Search for the cell housing the specified text and yield its (x, y) center coordinate. 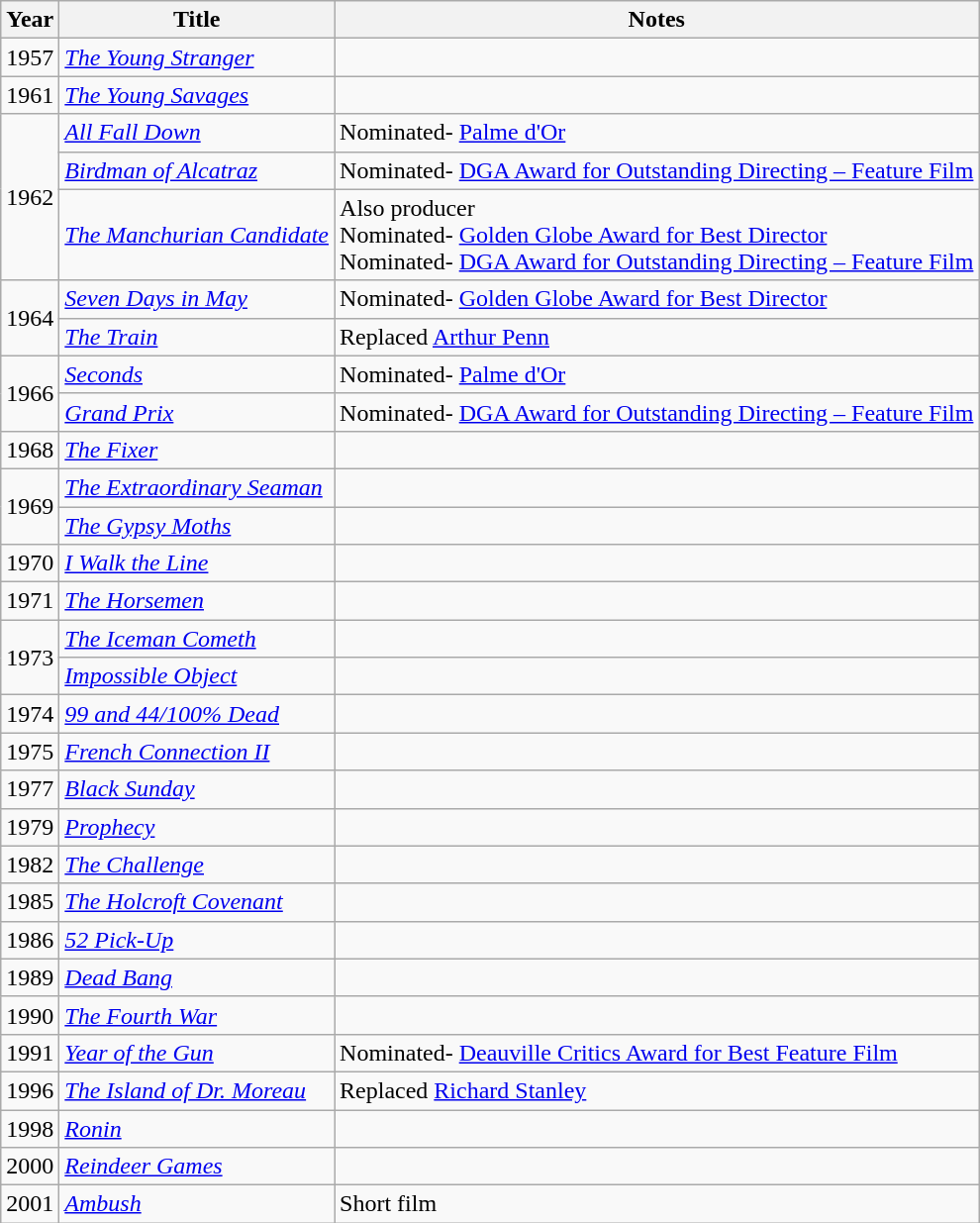
1974 (30, 714)
The Holcroft Covenant (197, 902)
1986 (30, 940)
The Fixer (197, 450)
The Young Stranger (197, 57)
1989 (30, 977)
1973 (30, 658)
The Iceman Cometh (197, 639)
Replaced Richard Stanley (657, 1090)
The Young Savages (197, 95)
Nominated- Golden Globe Award for Best Director (657, 299)
The Challenge (197, 865)
Impossible Object (197, 676)
2001 (30, 1204)
Grand Prix (197, 412)
Prophecy (197, 827)
Birdman of Alcatraz (197, 170)
1990 (30, 1015)
The Manchurian Candidate (197, 235)
All Fall Down (197, 133)
1977 (30, 789)
Notes (657, 20)
Ambush (197, 1204)
Replaced Arthur Penn (657, 337)
Title (197, 20)
1971 (30, 601)
1991 (30, 1053)
Seven Days in May (197, 299)
I Walk the Line (197, 563)
1996 (30, 1090)
The Train (197, 337)
1985 (30, 902)
Seconds (197, 374)
1979 (30, 827)
French Connection II (197, 752)
1975 (30, 752)
Nominated- Deauville Critics Award for Best Feature Film (657, 1053)
1982 (30, 865)
1961 (30, 95)
The Extraordinary Seaman (197, 487)
The Island of Dr. Moreau (197, 1090)
The Gypsy Moths (197, 526)
52 Pick-Up (197, 940)
The Horsemen (197, 601)
The Fourth War (197, 1015)
1998 (30, 1128)
1966 (30, 393)
Reindeer Games (197, 1167)
Year (30, 20)
1962 (30, 197)
1957 (30, 57)
1970 (30, 563)
2000 (30, 1167)
1964 (30, 318)
Ronin (197, 1128)
Year of the Gun (197, 1053)
Short film (657, 1204)
Black Sunday (197, 789)
1968 (30, 450)
Dead Bang (197, 977)
99 and 44/100% Dead (197, 714)
1969 (30, 506)
Also producerNominated- Golden Globe Award for Best DirectorNominated- DGA Award for Outstanding Directing – Feature Film (657, 235)
